Determine the (X, Y) coordinate at the center of the cell enclosing the given text.  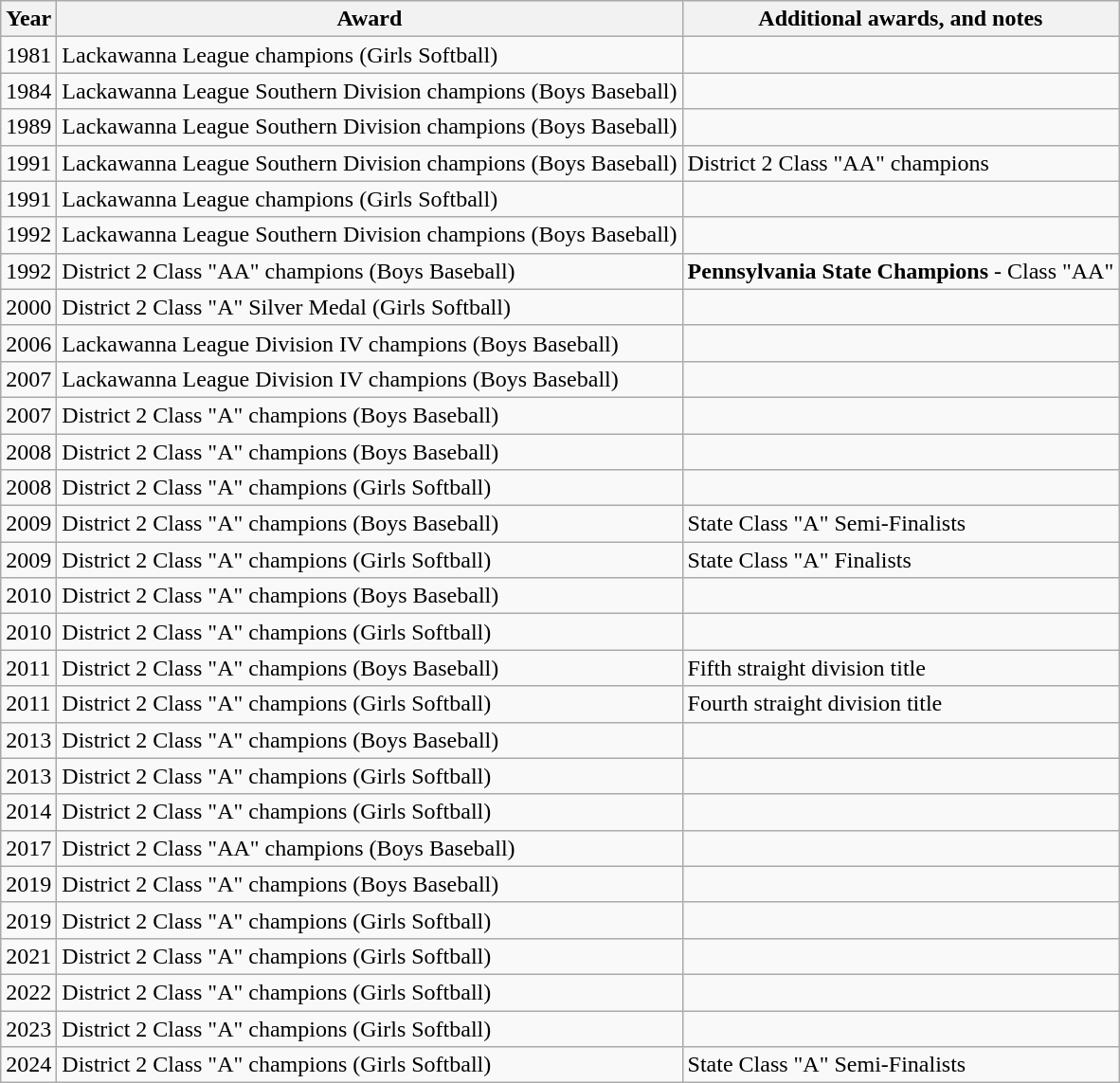
2006 (28, 343)
2000 (28, 307)
Additional awards, and notes (900, 19)
2014 (28, 812)
2022 (28, 992)
Pennsylvania State Champions - Class "AA" (900, 271)
1981 (28, 55)
Year (28, 19)
State Class "A" Finalists (900, 560)
District 2 Class "AA" champions (900, 163)
2023 (28, 1028)
Award (370, 19)
Fifth straight division title (900, 668)
2024 (28, 1065)
District 2 Class "A" Silver Medal (Girls Softball) (370, 307)
2017 (28, 848)
1984 (28, 91)
2021 (28, 956)
Fourth straight division title (900, 704)
1989 (28, 127)
